Determine the (X, Y) coordinate at the center of the cell enclosing the given text.  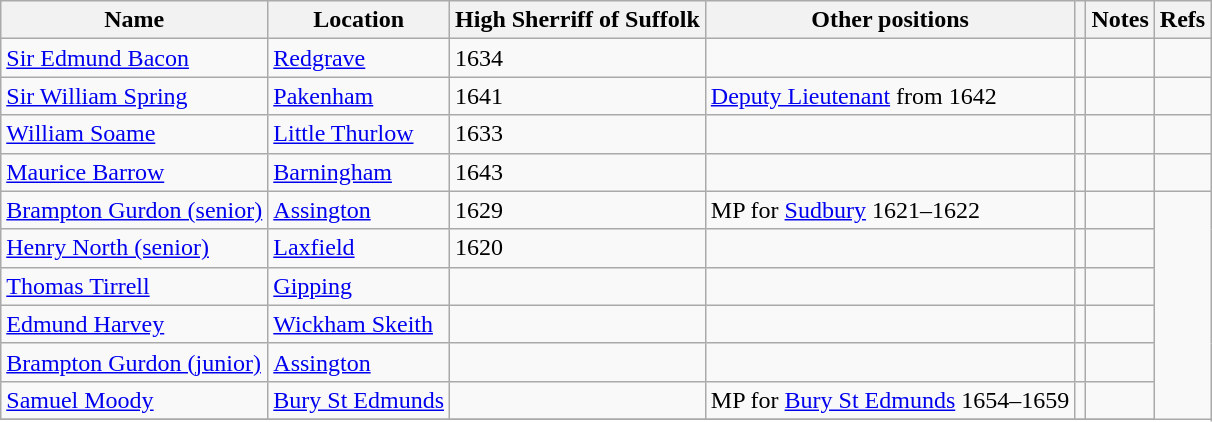
1620 (578, 248)
William Soame (134, 134)
Edmund Harvey (134, 324)
Location (359, 20)
1643 (578, 172)
Sir William Spring (134, 96)
1641 (578, 96)
Brampton Gurdon (junior) (134, 362)
Barningham (359, 172)
MP for Sudbury 1621–1622 (890, 210)
Sir Edmund Bacon (134, 58)
Little Thurlow (359, 134)
Laxfield (359, 248)
Refs (1182, 20)
Henry North (senior) (134, 248)
Maurice Barrow (134, 172)
Deputy Lieutenant from 1642 (890, 96)
MP for Bury St Edmunds 1654–1659 (890, 400)
Brampton Gurdon (senior) (134, 210)
Redgrave (359, 58)
Pakenham (359, 96)
Other positions (890, 20)
Thomas Tirrell (134, 286)
High Sherriff of Suffolk (578, 20)
Samuel Moody (134, 400)
Wickham Skeith (359, 324)
1634 (578, 58)
Bury St Edmunds (359, 400)
Gipping (359, 286)
1633 (578, 134)
Name (134, 20)
1629 (578, 210)
Notes (1120, 20)
